Scan for the cell matching the given text and deliver its (X, Y) coordinate at center. 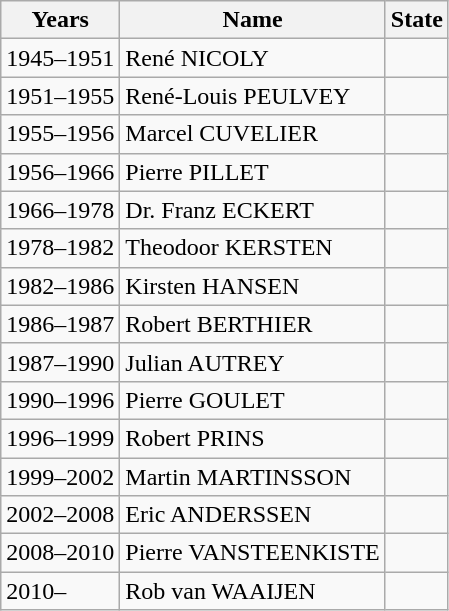
Marcel CUVELIER (253, 134)
2002–2008 (60, 515)
Theodoor KERSTEN (253, 248)
Robert BERTHIER (253, 324)
1945–1951 (60, 58)
1956–1966 (60, 172)
Martin MARTINSSON (253, 477)
2008–2010 (60, 553)
1987–1990 (60, 362)
1978–1982 (60, 248)
Robert PRINS (253, 438)
State (416, 20)
1986–1987 (60, 324)
Pierre PILLET (253, 172)
Rob van WAAIJEN (253, 591)
Kirsten HANSEN (253, 286)
1966–1978 (60, 210)
Name (253, 20)
Pierre GOULET (253, 400)
1990–1996 (60, 400)
René-Louis PEULVEY (253, 96)
1999–2002 (60, 477)
Julian AUTREY (253, 362)
Eric ANDERSSEN (253, 515)
1951–1955 (60, 96)
1982–1986 (60, 286)
Pierre VANSTEENKISTE (253, 553)
René NICOLY (253, 58)
2010– (60, 591)
1955–1956 (60, 134)
1996–1999 (60, 438)
Years (60, 20)
Dr. Franz ECKERT (253, 210)
